Output the (X, Y) coordinate of the center of the cell containing the given text.  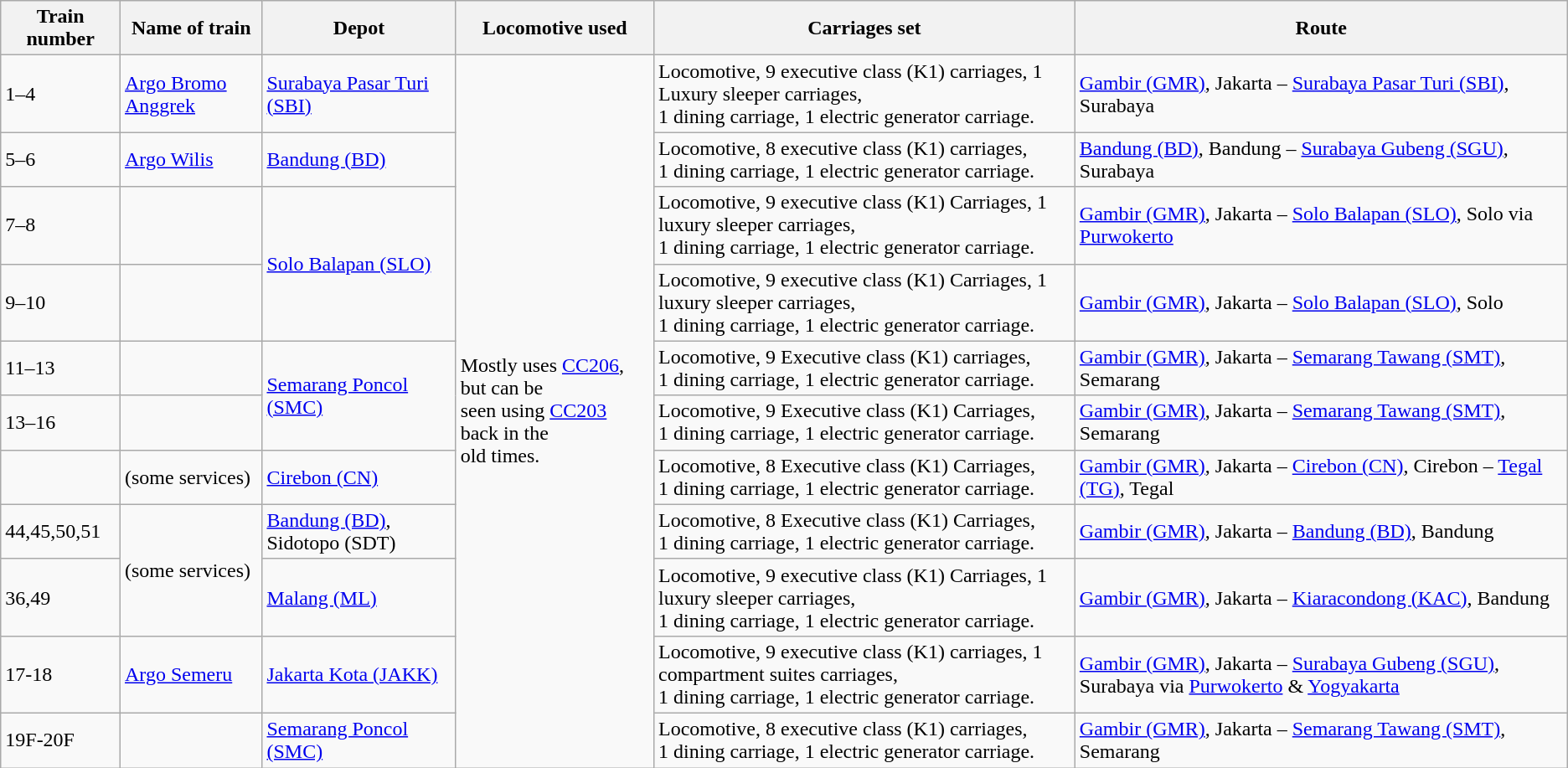
36,49 (60, 597)
Carriages set (864, 28)
13–16 (60, 422)
Jakarta Kota (JAKK) (358, 674)
Bandung (BD), Sidotopo (SDT) (358, 531)
Gambir (GMR), Jakarta – Solo Balapan (SLO), Solo via Purwokerto (1321, 225)
11–13 (60, 369)
19F-20F (60, 740)
Malang (ML) (358, 597)
1–4 (60, 94)
9–10 (60, 302)
Train number (60, 28)
5–6 (60, 159)
Surabaya Pasar Turi(SBI) (358, 94)
Name of train (191, 28)
Gambir (GMR), Jakarta – Bandung (BD), Bandung (1321, 531)
Locomotive, 9 Executive class (K1) carriages,1 dining carriage, 1 electric generator carriage. (864, 369)
Route (1321, 28)
Gambir (GMR), Jakarta – Cirebon (CN), Cirebon – Tegal (TG), Tegal (1321, 477)
Argo Semeru (191, 674)
Gambir (GMR), Jakarta – Surabaya Gubeng (SGU), Surabaya via Purwokerto & Yogyakarta (1321, 674)
Locomotive used (554, 28)
7–8 (60, 225)
Bandung (BD), Bandung – Surabaya Gubeng (SGU), Surabaya (1321, 159)
Argo Bromo Anggrek (191, 94)
17-18 (60, 674)
Locomotive, 9 executive class (K1) carriages, 1 Luxury sleeper carriages,1 dining carriage, 1 electric generator carriage. (864, 94)
Bandung (BD) (358, 159)
Solo Balapan (SLO) (358, 264)
Locomotive, 9 Executive class (K1) Carriages,1 dining carriage, 1 electric generator carriage. (864, 422)
Gambir (GMR), Jakarta – Solo Balapan (SLO), Solo (1321, 302)
Argo Wilis (191, 159)
Gambir (GMR), Jakarta – Surabaya Pasar Turi (SBI), Surabaya (1321, 94)
Depot (358, 28)
Cirebon (CN) (358, 477)
Locomotive, 9 executive class (K1) carriages, 1 compartment suites carriages,1 dining carriage, 1 electric generator carriage. (864, 674)
44,45,50,51 (60, 531)
Mostly uses CC206, but can beseen using CC203 back in theold times. (554, 412)
Gambir (GMR), Jakarta – Kiaracondong (KAC), Bandung (1321, 597)
